Capture the cell that displays the provided text and extract its (x, y) central coordinate. 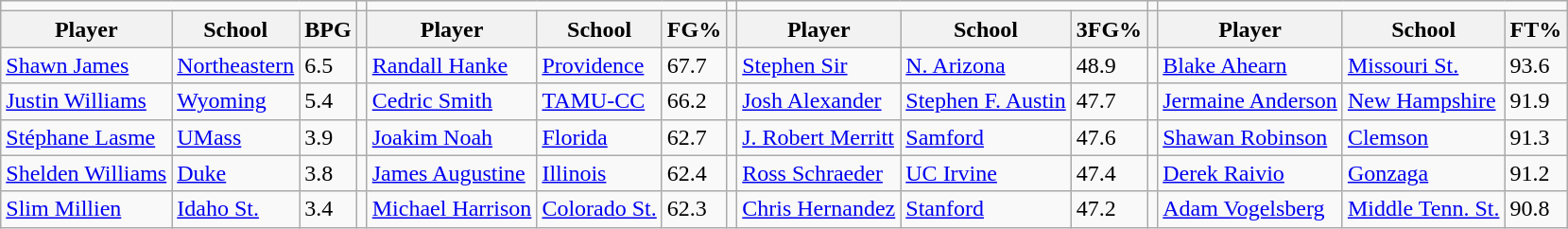
Ross Schraeder (818, 173)
Michael Harrison (452, 209)
91.3 (1536, 137)
Samford (986, 137)
Shelden Williams (87, 173)
47.2 (1109, 209)
62.3 (694, 209)
James Augustine (452, 173)
90.8 (1536, 209)
47.4 (1109, 173)
Clemson (1423, 137)
93.6 (1536, 65)
47.6 (1109, 137)
Randall Hanke (452, 65)
UMass (236, 137)
Northeastern (236, 65)
3.9 (328, 137)
91.9 (1536, 101)
Derek Raivio (1250, 173)
Chris Hernandez (818, 209)
Blake Ahearn (1250, 65)
FG% (694, 29)
Adam Vogelsberg (1250, 209)
67.7 (694, 65)
N. Arizona (986, 65)
62.7 (694, 137)
Justin Williams (87, 101)
TAMU-CC (599, 101)
Slim Millien (87, 209)
J. Robert Merritt (818, 137)
Stanford (986, 209)
Florida (599, 137)
Josh Alexander (818, 101)
Shawan Robinson (1250, 137)
5.4 (328, 101)
91.2 (1536, 173)
48.9 (1109, 65)
Stephen Sir (818, 65)
Stéphane Lasme (87, 137)
New Hampshire (1423, 101)
UC Irvine (986, 173)
FT% (1536, 29)
Illinois (599, 173)
Cedric Smith (452, 101)
47.7 (1109, 101)
66.2 (694, 101)
Gonzaga (1423, 173)
Wyoming (236, 101)
Missouri St. (1423, 65)
Jermaine Anderson (1250, 101)
62.4 (694, 173)
Joakim Noah (452, 137)
Idaho St. (236, 209)
Duke (236, 173)
BPG (328, 29)
Shawn James (87, 65)
Middle Tenn. St. (1423, 209)
3.8 (328, 173)
Providence (599, 65)
3FG% (1109, 29)
Colorado St. (599, 209)
6.5 (328, 65)
3.4 (328, 209)
Stephen F. Austin (986, 101)
